Locate the cell with the specified text and output its [X, Y] center coordinate. 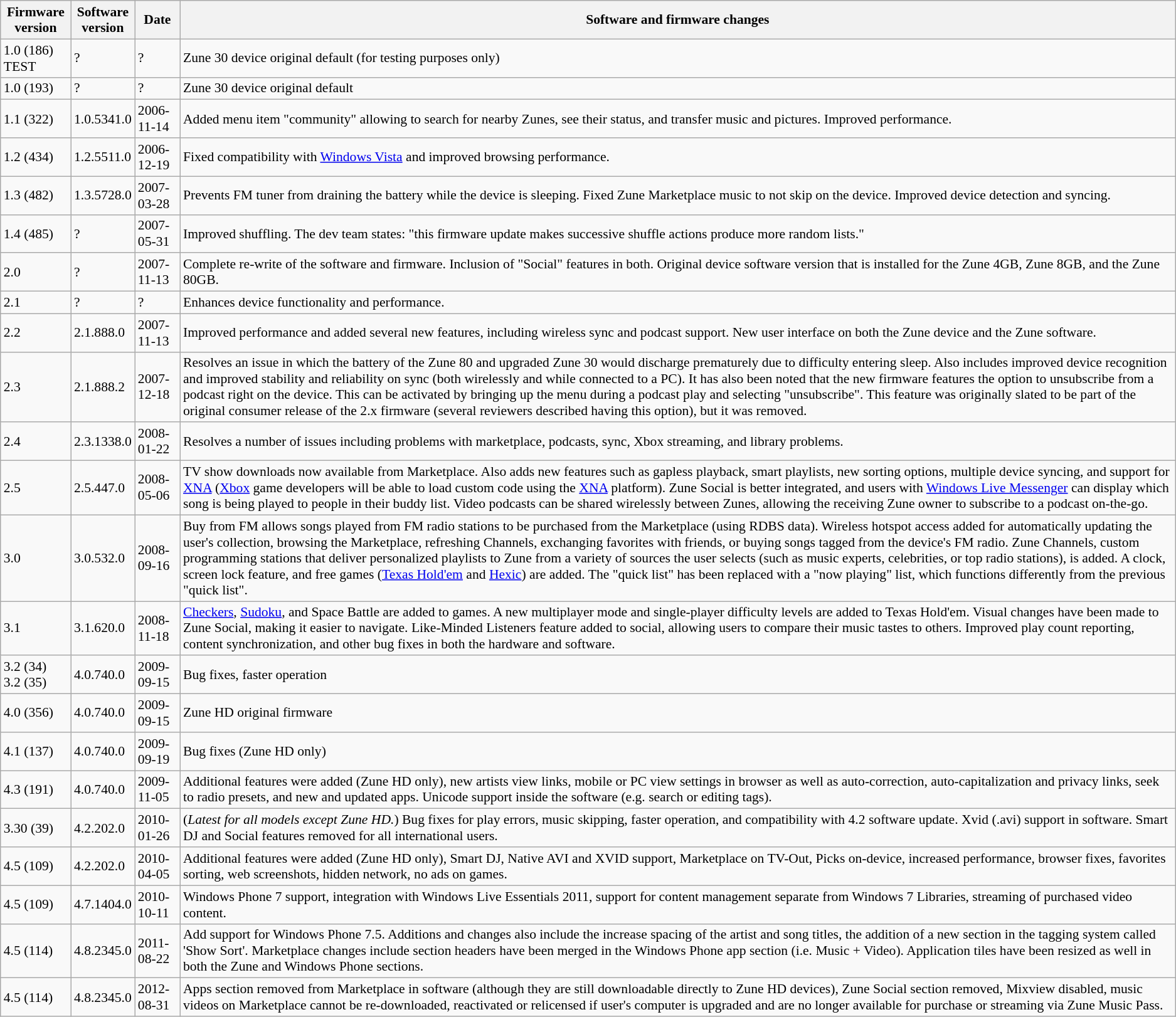
2.0 [36, 272]
Firmwareversion [36, 20]
1.4 (485) [36, 233]
1.3.5728.0 [103, 196]
3.30 (39) [36, 828]
2008-05-06 [157, 488]
2.1 [36, 303]
Bug fixes (Zune HD only) [677, 751]
2006-12-19 [157, 157]
3.0.532.0 [103, 558]
Resolves a number of issues including problems with marketplace, podcasts, sync, Xbox streaming, and library problems. [677, 441]
Improved shuffling. The dev team states: "this firmware update makes successive shuffle actions produce more random lists." [677, 233]
4.7.1404.0 [103, 904]
2009-11-05 [157, 790]
2.2 [36, 332]
Softwareversion [103, 20]
1.0 (193) [36, 88]
1.0 (186) TEST [36, 58]
Bug fixes, faster operation [677, 675]
3.2 (34)3.2 (35) [36, 675]
4.0 (356) [36, 714]
2.3 [36, 387]
Added menu item "community" allowing to search for nearby Zunes, see their status, and transfer music and pictures. Improved performance. [677, 119]
2.4 [36, 441]
3.1.620.0 [103, 628]
2006-11-14 [157, 119]
3.0 [36, 558]
1.1 (322) [36, 119]
2009-09-19 [157, 751]
Zune 30 device original default [677, 88]
2007-03-28 [157, 196]
2007-05-31 [157, 233]
1.0.5341.0 [103, 119]
Zune 30 device original default (for testing purposes only) [677, 58]
Software and firmware changes [677, 20]
2007-12-18 [157, 387]
1.2.5511.0 [103, 157]
2011-08-22 [157, 951]
Fixed compatibility with Windows Vista and improved browsing performance. [677, 157]
2.5.447.0 [103, 488]
2010-04-05 [157, 867]
1.3 (482) [36, 196]
2008-09-16 [157, 558]
2.5 [36, 488]
2010-10-11 [157, 904]
Zune HD original firmware [677, 714]
Date [157, 20]
1.2 (434) [36, 157]
4.3 (191) [36, 790]
2.1.888.2 [103, 387]
Enhances device functionality and performance. [677, 303]
2008-01-22 [157, 441]
2008-11-18 [157, 628]
2010-01-26 [157, 828]
2012-08-31 [157, 997]
4.1 (137) [36, 751]
2.1.888.0 [103, 332]
2.3.1338.0 [103, 441]
3.1 [36, 628]
